Detect which cell encompasses the target text, then output its [x, y] center coordinate. 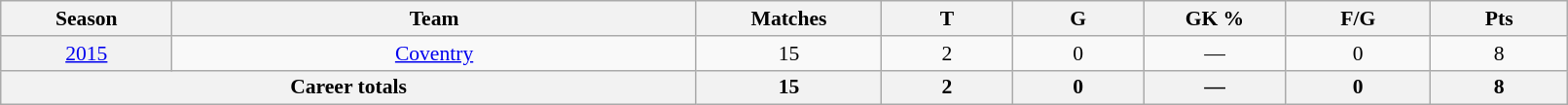
Career totals [348, 87]
Pts [1499, 18]
Season [87, 18]
Matches [788, 18]
Coventry [434, 53]
2015 [87, 53]
G [1078, 18]
T [948, 18]
F/G [1358, 18]
Team [434, 18]
GK % [1215, 18]
